Provide the (x, y) coordinate of the cell's center where the given text is located.  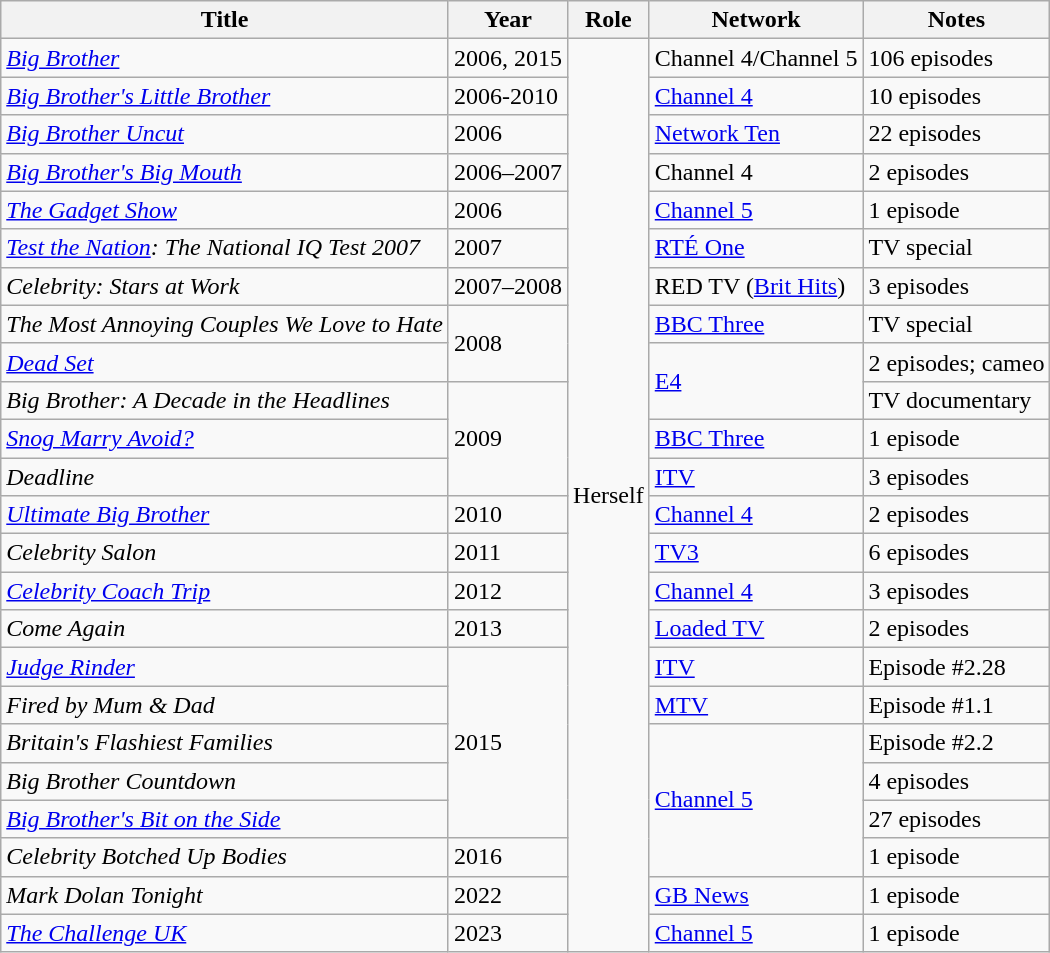
2023 (508, 933)
2007 (508, 248)
Big Brother's Big Mouth (225, 172)
MTV (756, 705)
Big Brother Uncut (225, 134)
27 episodes (956, 819)
2013 (508, 629)
Episode #2.28 (956, 667)
Big Brother (225, 58)
4 episodes (956, 781)
Ultimate Big Brother (225, 515)
RED TV (Brit Hits) (756, 286)
2006, 2015 (508, 58)
2009 (508, 438)
GB News (756, 895)
Network Ten (756, 134)
2006–2007 (508, 172)
Title (225, 20)
Year (508, 20)
Episode #1.1 (956, 705)
10 episodes (956, 96)
Judge Rinder (225, 667)
Herself (609, 496)
2011 (508, 553)
Deadline (225, 477)
Celebrity Salon (225, 553)
2015 (508, 743)
Dead Set (225, 362)
2016 (508, 857)
Loaded TV (756, 629)
2006-2010 (508, 96)
The Challenge UK (225, 933)
Big Brother: A Decade in the Headlines (225, 400)
2022 (508, 895)
Mark Dolan Tonight (225, 895)
Fired by Mum & Dad (225, 705)
Come Again (225, 629)
RTÉ One (756, 248)
Role (609, 20)
2012 (508, 591)
Snog Marry Avoid? (225, 438)
Network (756, 20)
TV documentary (956, 400)
Big Brother's Little Brother (225, 96)
Test the Nation: The National IQ Test 2007 (225, 248)
Notes (956, 20)
Celebrity: Stars at Work (225, 286)
TV3 (756, 553)
The Most Annoying Couples We Love to Hate (225, 324)
2 episodes; cameo (956, 362)
Big Brother Countdown (225, 781)
106 episodes (956, 58)
E4 (756, 381)
6 episodes (956, 553)
22 episodes (956, 134)
Britain's Flashiest Families (225, 743)
The Gadget Show (225, 210)
Celebrity Botched Up Bodies (225, 857)
2010 (508, 515)
Episode #2.2 (956, 743)
Channel 4/Channel 5 (756, 58)
2008 (508, 343)
2007–2008 (508, 286)
Celebrity Coach Trip (225, 591)
Big Brother's Bit on the Side (225, 819)
